Scan for the cell matching the given text and deliver its [x, y] coordinate at center. 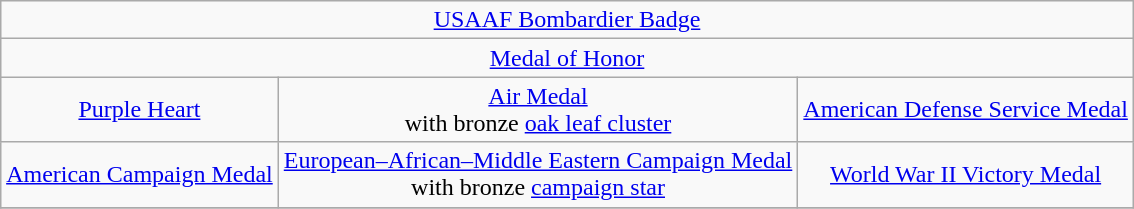
Air Medalwith bronze oak leaf cluster [538, 110]
USAAF Bombardier Badge [568, 20]
Medal of Honor [568, 58]
Purple Heart [140, 110]
American Defense Service Medal [966, 110]
European–African–Middle Eastern Campaign Medalwith bronze campaign star [538, 174]
American Campaign Medal [140, 174]
World War II Victory Medal [966, 174]
